Return the (X, Y) coordinate for the center point of the cell that contains the specified text.  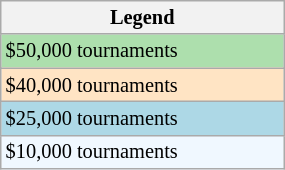
$25,000 tournaments (142, 118)
$10,000 tournaments (142, 152)
$50,000 tournaments (142, 51)
Legend (142, 17)
$40,000 tournaments (142, 85)
